Output the (X, Y) coordinate of the center of the cell containing the given text.  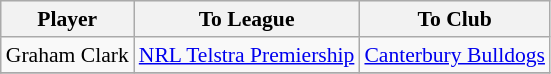
To League (247, 19)
Player (68, 19)
NRL Telstra Premiership (247, 55)
Canterbury Bulldogs (454, 55)
Graham Clark (68, 55)
To Club (454, 19)
